Return (X, Y) of the center of cell containing provided text 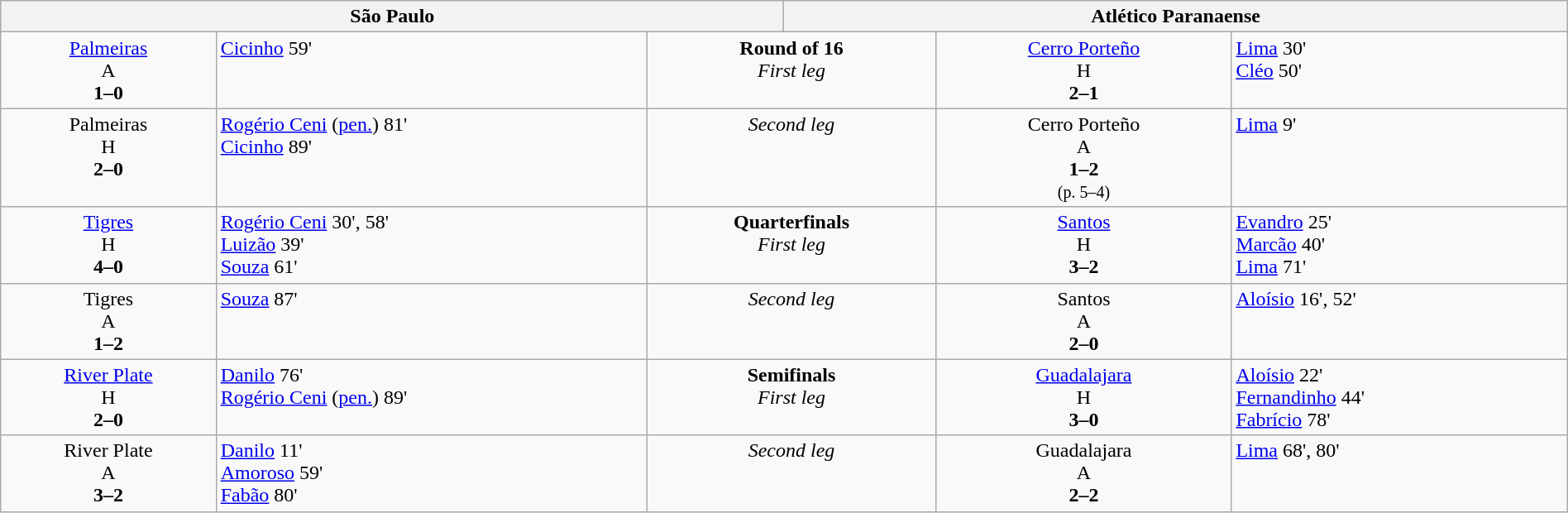
Rogério Ceni (pen.) 81'Cicinho 89' (432, 157)
Evandro 25'Marcão 40' Lima 71' (1399, 245)
Danilo 11'Amoroso 59' Fabão 80' (432, 473)
Rogério Ceni 30', 58'Luizão 39'Souza 61' (432, 245)
Lima 68', 80' (1399, 473)
Tigres H4–0 (108, 245)
Lima 30'Cléo 50' (1399, 70)
Guadalajara H3–0 (1083, 397)
Round of 16 First leg (791, 70)
Aloísio 22'Fernandinho 44' Fabrício 78' (1399, 397)
Souza 87' (432, 321)
Quarterfinals First leg (791, 245)
Aloísio 16', 52' (1399, 321)
Cicinho 59' (432, 70)
Palmeiras A 1–0 (108, 70)
River Plate H2–0 (108, 397)
TigresA1–2 (108, 321)
Palmeiras H 2–0 (108, 157)
Atlético Paranaense (1176, 17)
Lima 9' (1399, 157)
Cerro Porteño H 2–1 (1083, 70)
Santos A2–0 (1083, 321)
Santos H3–2 (1083, 245)
Cerro PorteñoA1–2(p. 5–4) (1083, 157)
GuadalajaraA2–2 (1083, 473)
São Paulo (392, 17)
Danilo 76' Rogério Ceni (pen.) 89' (432, 397)
Semifinals First leg (791, 397)
River PlateA3–2 (108, 473)
